Extract the (x, y) coordinate from the center of the cell holding the provided text.  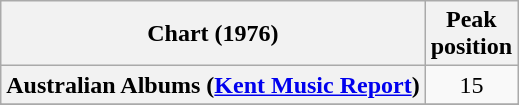
Peakposition (471, 34)
Australian Albums (Kent Music Report) (213, 85)
Chart (1976) (213, 34)
15 (471, 85)
